Identify which cell holds the provided text, then report its (X, Y) central coordinate. 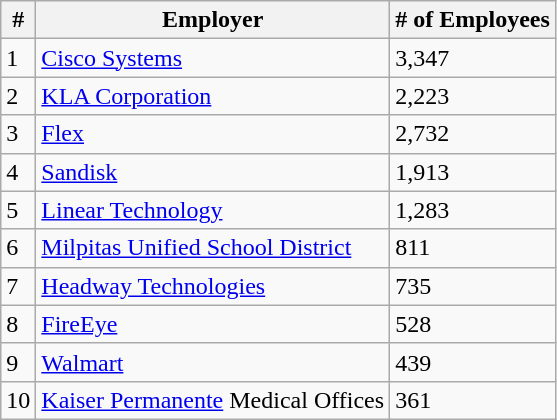
3 (18, 134)
Cisco Systems (213, 58)
1 (18, 58)
8 (18, 324)
3,347 (473, 58)
811 (473, 248)
2,732 (473, 134)
9 (18, 362)
Linear Technology (213, 210)
# (18, 20)
Employer (213, 20)
Milpitas Unified School District (213, 248)
Flex (213, 134)
Headway Technologies (213, 286)
Walmart (213, 362)
439 (473, 362)
735 (473, 286)
2 (18, 96)
10 (18, 400)
1,283 (473, 210)
Kaiser Permanente Medical Offices (213, 400)
6 (18, 248)
5 (18, 210)
4 (18, 172)
# of Employees (473, 20)
KLA Corporation (213, 96)
1,913 (473, 172)
2,223 (473, 96)
528 (473, 324)
Sandisk (213, 172)
FireEye (213, 324)
361 (473, 400)
7 (18, 286)
